From the cell containing the given text, extract its center point as [X, Y] coordinate. 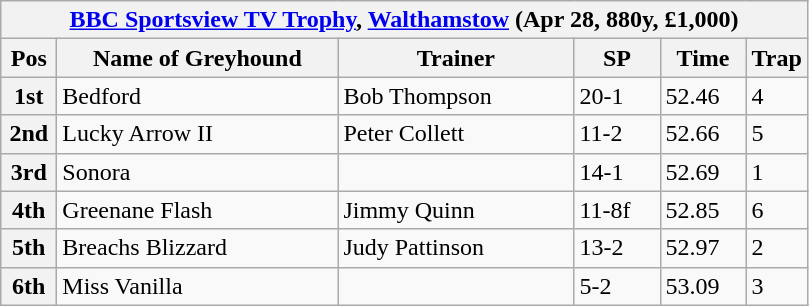
Peter Collett [456, 134]
Trap [776, 58]
6th [29, 286]
52.46 [703, 96]
Time [703, 58]
4th [29, 210]
11-2 [617, 134]
4 [776, 96]
Bedford [198, 96]
Lucky Arrow II [198, 134]
3rd [29, 172]
13-2 [617, 248]
SP [617, 58]
1 [776, 172]
5 [776, 134]
Name of Greyhound [198, 58]
Judy Pattinson [456, 248]
3 [776, 286]
Pos [29, 58]
Trainer [456, 58]
52.97 [703, 248]
5th [29, 248]
52.69 [703, 172]
2nd [29, 134]
2 [776, 248]
Bob Thompson [456, 96]
52.66 [703, 134]
53.09 [703, 286]
Greenane Flash [198, 210]
14-1 [617, 172]
BBC Sportsview TV Trophy, Walthamstow (Apr 28, 880y, £1,000) [404, 20]
Sonora [198, 172]
11-8f [617, 210]
6 [776, 210]
1st [29, 96]
5-2 [617, 286]
Breachs Blizzard [198, 248]
20-1 [617, 96]
Jimmy Quinn [456, 210]
Miss Vanilla [198, 286]
52.85 [703, 210]
